Return the (x, y) coordinate for the center point of the cell that contains the specified text.  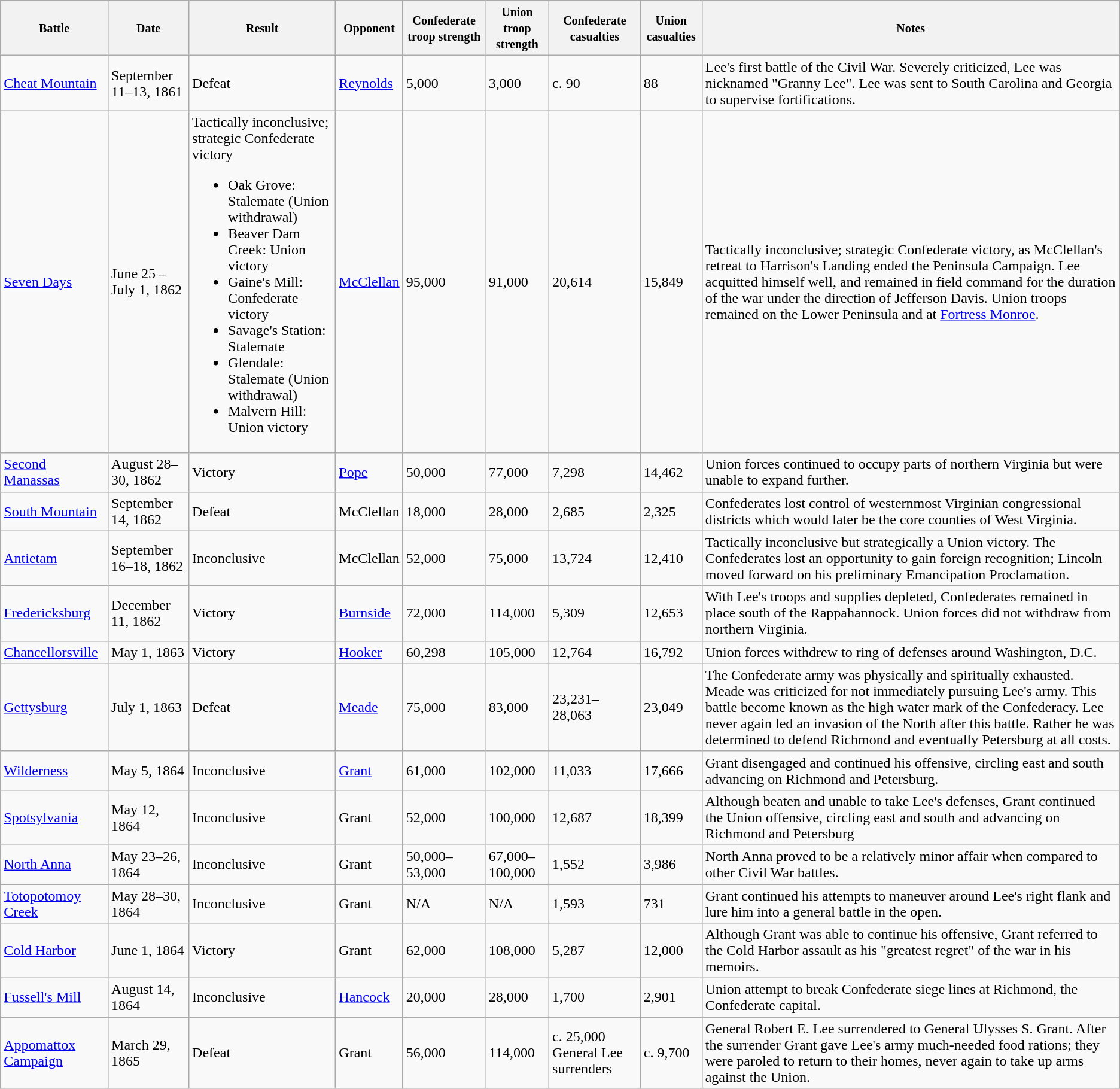
September 11–13, 1861 (148, 83)
Cold Harbor (54, 951)
12,764 (595, 652)
67,000–100,000 (517, 864)
1,700 (595, 998)
61,000 (444, 771)
20,000 (444, 998)
Union forces continued to occupy parts of northern Virginia but were unable to expand further. (911, 473)
Reynolds (369, 83)
Union troop strength (517, 28)
May 12, 1864 (148, 817)
5,309 (595, 613)
Wilderness (54, 771)
March 29, 1865 (148, 1053)
May 28–30, 1864 (148, 904)
23,049 (671, 707)
Gettysburg (54, 707)
Result (262, 28)
Hooker (369, 652)
18,000 (444, 511)
Union forces withdrew to ring of defenses around Washington, D.C. (911, 652)
Seven Days (54, 282)
3,000 (517, 83)
1,593 (595, 904)
12,000 (671, 951)
Appomattox Campaign (54, 1053)
17,666 (671, 771)
5,000 (444, 83)
5,287 (595, 951)
Hancock (369, 998)
72,000 (444, 613)
Chancellorsville (54, 652)
June 25 – July 1, 1862 (148, 282)
c. 9,700 (671, 1053)
91,000 (517, 282)
2,685 (595, 511)
105,000 (517, 652)
Burnside (369, 613)
50,000–53,000 (444, 864)
16,792 (671, 652)
Fussell's Mill (54, 998)
Second Manassas (54, 473)
Spotsylvania (54, 817)
18,399 (671, 817)
Opponent (369, 28)
60,298 (444, 652)
North Anna (54, 864)
23,231–28,063 (595, 707)
July 1, 1863 (148, 707)
Pope (369, 473)
108,000 (517, 951)
77,000 (517, 473)
December 11, 1862 (148, 613)
83,000 (517, 707)
May 23–26, 1864 (148, 864)
88 (671, 83)
100,000 (517, 817)
June 1, 1864 (148, 951)
May 1, 1863 (148, 652)
13,724 (595, 558)
15,849 (671, 282)
Meade (369, 707)
Union attempt to break Confederate siege lines at Richmond, the Confederate capital. (911, 998)
50,000 (444, 473)
Cheat Mountain (54, 83)
Date (148, 28)
Notes (911, 28)
14,462 (671, 473)
56,000 (444, 1053)
Fredericksburg (54, 613)
12,410 (671, 558)
Antietam (54, 558)
Totopotomoy Creek (54, 904)
95,000 (444, 282)
September 14, 1862 (148, 511)
Confederates lost control of westernmost Virginian congressional districts which would later be the core counties of West Virginia. (911, 511)
Although Grant was able to continue his offensive, Grant referred to the Cold Harbor assault as his "greatest regret" of the war in his memoirs. (911, 951)
August 28–30, 1862 (148, 473)
Confederate troop strength (444, 28)
c. 90 (595, 83)
September 16–18, 1862 (148, 558)
South Mountain (54, 511)
c. 25,000 General Lee surrenders (595, 1053)
731 (671, 904)
Confederate casualties (595, 28)
Union casualties (671, 28)
2,901 (671, 998)
Grant disengaged and continued his offensive, circling east and south advancing on Richmond and Petersburg. (911, 771)
North Anna proved to be a relatively minor affair when compared to other Civil War battles. (911, 864)
1,552 (595, 864)
May 5, 1864 (148, 771)
12,653 (671, 613)
Grant continued his attempts to maneuver around Lee's right flank and lure him into a general battle in the open. (911, 904)
12,687 (595, 817)
20,614 (595, 282)
Battle (54, 28)
62,000 (444, 951)
2,325 (671, 511)
102,000 (517, 771)
August 14, 1864 (148, 998)
3,986 (671, 864)
11,033 (595, 771)
7,298 (595, 473)
